Return (X, Y) of the center of cell containing provided text 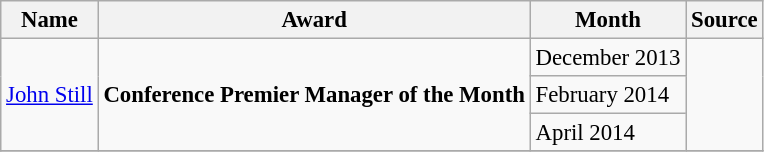
Conference Premier Manager of the Month (314, 96)
Name (50, 20)
John Still (50, 96)
April 2014 (608, 133)
Source (724, 20)
February 2014 (608, 95)
December 2013 (608, 58)
Month (608, 20)
Award (314, 20)
